Return (x, y) of the center of cell containing provided text 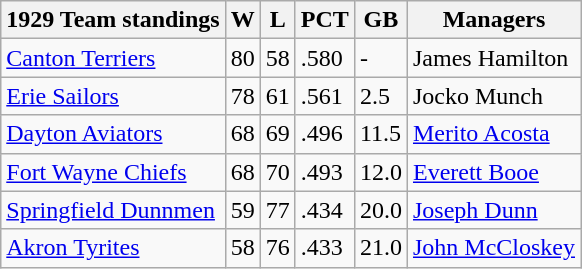
.561 (324, 96)
Managers (494, 20)
- (380, 58)
Dayton Aviators (113, 134)
12.0 (380, 172)
11.5 (380, 134)
78 (242, 96)
W (242, 20)
L (278, 20)
Erie Sailors (113, 96)
Akron Tyrites (113, 248)
Jocko Munch (494, 96)
21.0 (380, 248)
Canton Terriers (113, 58)
PCT (324, 20)
2.5 (380, 96)
61 (278, 96)
.434 (324, 210)
Merito Acosta (494, 134)
Springfield Dunnmen (113, 210)
James Hamilton (494, 58)
Fort Wayne Chiefs (113, 172)
80 (242, 58)
70 (278, 172)
John McCloskey (494, 248)
59 (242, 210)
.580 (324, 58)
Everett Booe (494, 172)
76 (278, 248)
77 (278, 210)
.496 (324, 134)
1929 Team standings (113, 20)
.493 (324, 172)
GB (380, 20)
.433 (324, 248)
20.0 (380, 210)
Joseph Dunn (494, 210)
69 (278, 134)
